Identify which cell holds the provided text, then report its [x, y] central coordinate. 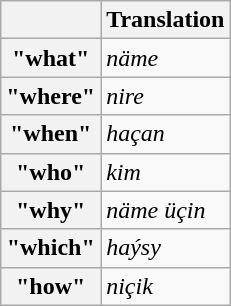
haçan [166, 134]
"who" [51, 172]
"how" [51, 286]
"why" [51, 210]
näme [166, 58]
Translation [166, 20]
"where" [51, 96]
kim [166, 172]
haýsy [166, 248]
niçik [166, 286]
"which" [51, 248]
näme üçin [166, 210]
"what" [51, 58]
"when" [51, 134]
nire [166, 96]
